For the text-containing cell, return its midpoint in [x, y] coordinate format. 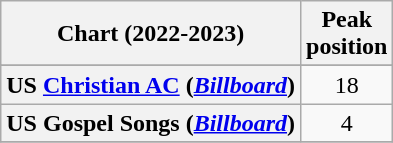
18 [347, 85]
Peakposition [347, 34]
US Gospel Songs (Billboard) [151, 123]
Chart (2022-2023) [151, 34]
4 [347, 123]
US Christian AC (Billboard) [151, 85]
